Locate the cell with the specified text and output its (X, Y) center coordinate. 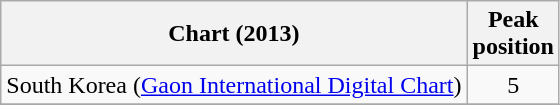
5 (513, 85)
South Korea (Gaon International Digital Chart) (234, 85)
Peakposition (513, 34)
Chart (2013) (234, 34)
